Scan for the cell matching the given text and deliver its [X, Y] coordinate at center. 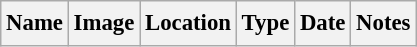
Type [265, 24]
Location [188, 24]
Notes [384, 24]
Image [104, 24]
Name [35, 24]
Date [323, 24]
